Scan for the cell matching the given text and deliver its [x, y] coordinate at center. 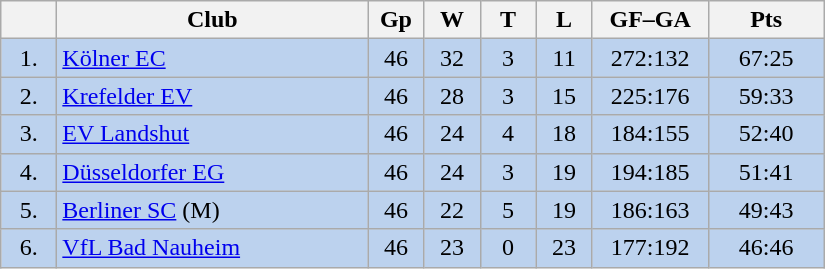
49:43 [766, 210]
3. [29, 134]
Pts [766, 20]
177:192 [650, 248]
Kölner EC [212, 58]
59:33 [766, 96]
GF–GA [650, 20]
Berliner SC (M) [212, 210]
0 [508, 248]
Gp [396, 20]
5 [508, 210]
T [508, 20]
15 [564, 96]
18 [564, 134]
51:41 [766, 172]
186:163 [650, 210]
Club [212, 20]
1. [29, 58]
32 [452, 58]
46:46 [766, 248]
52:40 [766, 134]
L [564, 20]
5. [29, 210]
Düsseldorfer EG [212, 172]
VfL Bad Nauheim [212, 248]
225:176 [650, 96]
67:25 [766, 58]
22 [452, 210]
4 [508, 134]
11 [564, 58]
194:185 [650, 172]
28 [452, 96]
272:132 [650, 58]
6. [29, 248]
EV Landshut [212, 134]
2. [29, 96]
184:155 [650, 134]
Krefelder EV [212, 96]
W [452, 20]
4. [29, 172]
